Return (X, Y) of the center of cell containing provided text 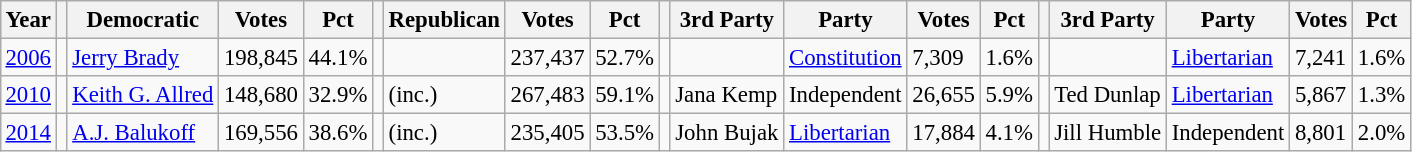
267,483 (548, 95)
53.5% (624, 133)
A.J. Balukoff (143, 133)
44.1% (338, 57)
2010 (28, 95)
Jill Humble (1108, 133)
Year (28, 20)
32.9% (338, 95)
Jana Kemp (727, 95)
2014 (28, 133)
Democratic (143, 20)
7,241 (1322, 57)
Keith G. Allred (143, 95)
4.1% (1009, 133)
38.6% (338, 133)
7,309 (944, 57)
Republican (444, 20)
2006 (28, 57)
169,556 (262, 133)
52.7% (624, 57)
198,845 (262, 57)
235,405 (548, 133)
237,437 (548, 57)
John Bujak (727, 133)
Ted Dunlap (1108, 95)
5.9% (1009, 95)
26,655 (944, 95)
17,884 (944, 133)
1.3% (1382, 95)
5,867 (1322, 95)
2.0% (1382, 133)
Constitution (846, 57)
59.1% (624, 95)
148,680 (262, 95)
8,801 (1322, 133)
Jerry Brady (143, 57)
